Search for the cell housing the specified text and yield its (x, y) center coordinate. 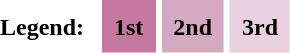
3rd (260, 26)
2nd (192, 26)
Legend: (48, 26)
1st (128, 26)
